Search for the cell housing the specified text and yield its [x, y] center coordinate. 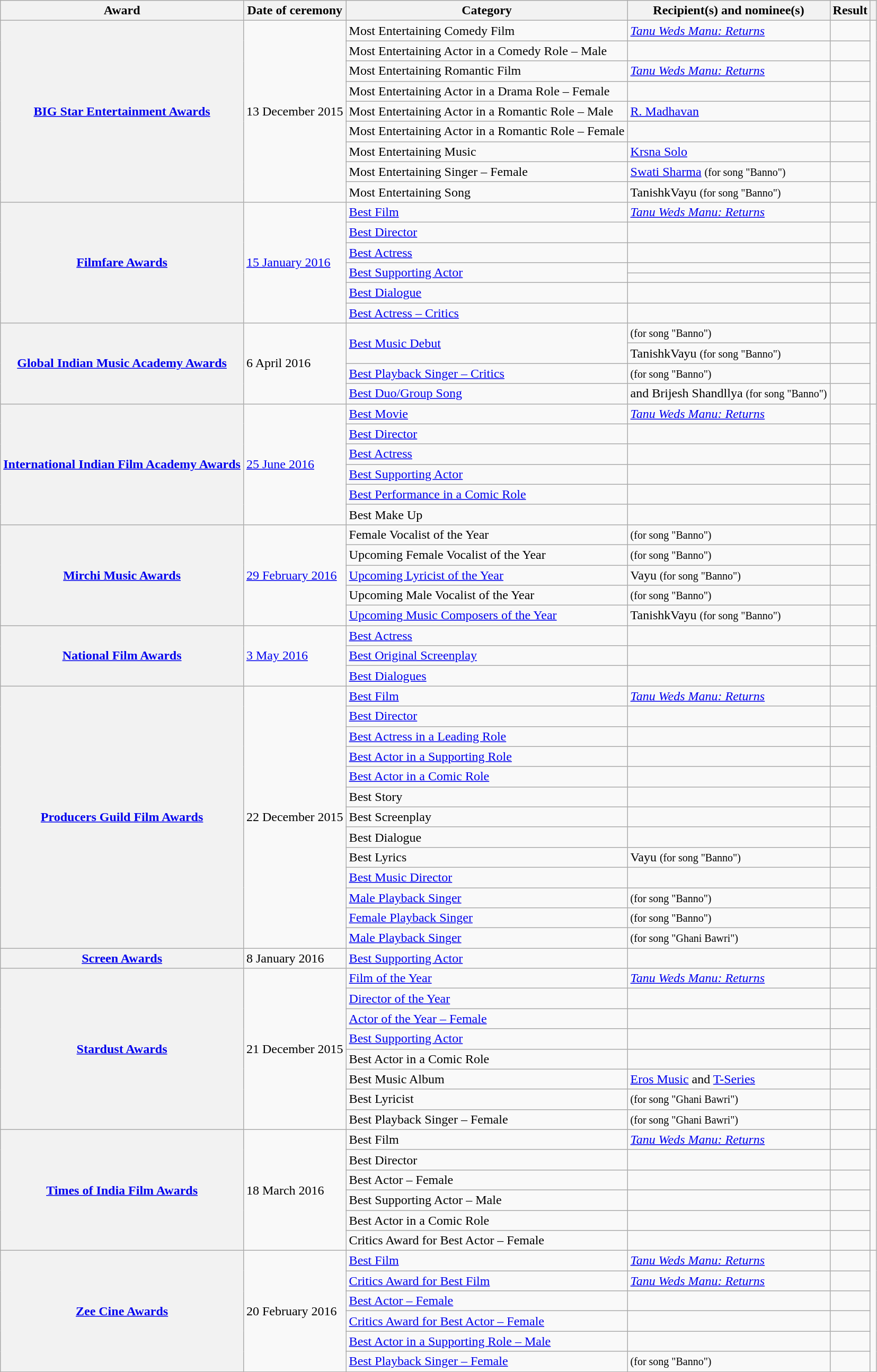
21 December 2015 [295, 1049]
Female Vocalist of the Year [486, 534]
Best Lyricist [486, 1099]
Actor of the Year – Female [486, 1019]
Best Make Up [486, 514]
Times of India Film Awards [122, 1190]
Most Entertaining Romantic Film [486, 71]
Mirchi Music Awards [122, 575]
Best Actor in a Supporting Role – Male [486, 1341]
Best Dialogues [486, 676]
Krsna Solo [729, 152]
Best Music Album [486, 1079]
Most Entertaining Comedy Film [486, 31]
Upcoming Female Vocalist of the Year [486, 555]
Best Supporting Actor – Male [486, 1200]
Best Music Director [486, 877]
Best Story [486, 797]
Recipient(s) and nominee(s) [729, 11]
Most Entertaining Music [486, 152]
Global Indian Music Academy Awards [122, 363]
Best Duo/Group Song [486, 394]
Female Playback Singer [486, 918]
20 February 2016 [295, 1311]
Swati Sharma (for song "Banno") [729, 172]
Most Entertaining Actor in a Comedy Role – Male [486, 51]
Best Actor in a Supporting Role [486, 756]
Best Actress in a Leading Role [486, 736]
Most Entertaining Singer – Female [486, 172]
and Brijesh Shandllya (for song "Banno") [729, 394]
Best Music Debut [486, 343]
8 January 2016 [295, 958]
Zee Cine Awards [122, 1311]
Producers Guild Film Awards [122, 817]
Director of the Year [486, 999]
Upcoming Male Vocalist of the Year [486, 595]
Date of ceremony [295, 11]
22 December 2015 [295, 817]
R. Madhavan [729, 111]
Best Movie [486, 414]
6 April 2016 [295, 363]
3 May 2016 [295, 656]
Screen Awards [122, 958]
National Film Awards [122, 656]
Best Actress – Critics [486, 313]
15 January 2016 [295, 262]
Category [486, 11]
Most Entertaining Actor in a Romantic Role – Female [486, 131]
13 December 2015 [295, 111]
Most Entertaining Actor in a Romantic Role – Male [486, 111]
Best Performance in a Comic Role [486, 494]
International Indian Film Academy Awards [122, 464]
Stardust Awards [122, 1049]
Best Screenplay [486, 817]
Film of the Year [486, 978]
Upcoming Music Composers of the Year [486, 616]
Filmfare Awards [122, 262]
Best Playback Singer – Critics [486, 373]
Best Original Screenplay [486, 656]
BIG Star Entertainment Awards [122, 111]
Upcoming Lyricist of the Year [486, 575]
Most Entertaining Actor in a Drama Role – Female [486, 91]
25 June 2016 [295, 464]
Best Lyrics [486, 857]
Eros Music and T-Series [729, 1079]
Result [850, 11]
18 March 2016 [295, 1190]
Critics Award for Best Film [486, 1281]
Most Entertaining Song [486, 192]
Award [122, 11]
29 February 2016 [295, 575]
